Capture the cell that displays the provided text and extract its (X, Y) central coordinate. 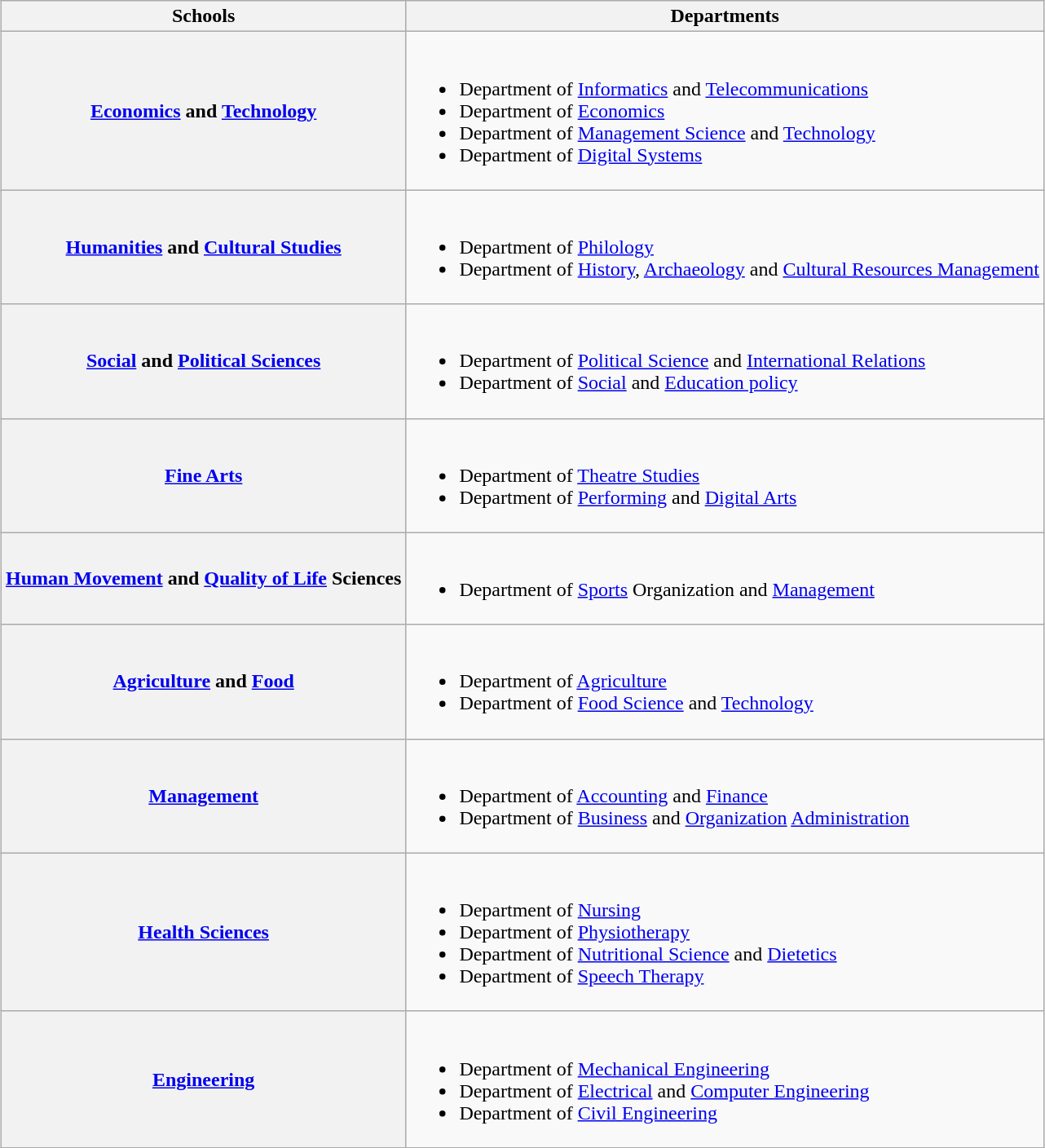
Human Movement and Quality of Life Sciences (203, 579)
Department of Mechanical EngineeringDepartment of Electrical and Computer EngineeringDepartment of Civil Engineering (725, 1080)
Health Sciences (203, 932)
Social and Political Sciences (203, 361)
Humanities and Cultural Studies (203, 247)
Engineering (203, 1080)
Department of Political Science and International RelationsDepartment of Social and Education policy (725, 361)
Department of NursingDepartment of PhysiotherapyDepartment of Nutritional Science and DieteticsDepartment of Speech Therapy (725, 932)
Department of PhilologyDepartment of History, Archaeology and Cultural Resources Management (725, 247)
Fine Arts (203, 475)
Department of Accounting and FinanceDepartment of Business and Organization Administration (725, 796)
Agriculture and Food (203, 682)
Department of Sports Organization and Management (725, 579)
Department of AgricultureDepartment of Food Science and Technology (725, 682)
Department of Informatics and TelecommunicationsDepartment of EconomicsDepartment of Management Science and TechnologyDepartment of Digital Systems (725, 111)
Economics and Technology (203, 111)
Management (203, 796)
Department of Theatre StudiesDepartment of Performing and Digital Arts (725, 475)
Departments (725, 16)
Schools (203, 16)
